Return [x, y] of the center of cell containing provided text 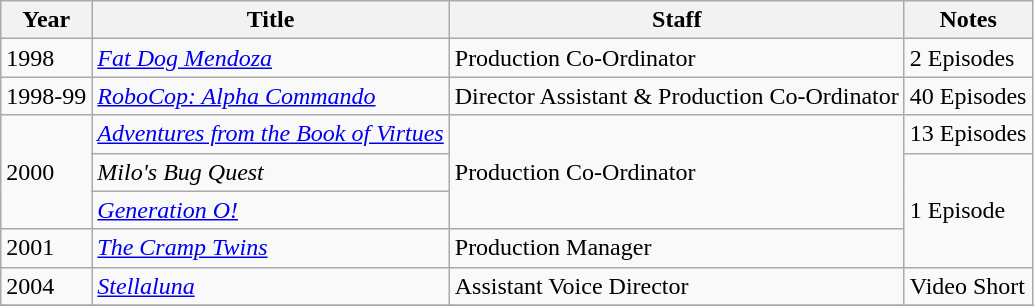
2 Episodes [968, 58]
The Cramp Twins [270, 248]
1998-99 [46, 96]
Milo's Bug Quest [270, 172]
Title [270, 20]
Director Assistant & Production Co-Ordinator [676, 96]
Staff [676, 20]
Stellaluna [270, 286]
RoboCop: Alpha Commando [270, 96]
Fat Dog Mendoza [270, 58]
1 Episode [968, 210]
Assistant Voice Director [676, 286]
13 Episodes [968, 134]
2001 [46, 248]
40 Episodes [968, 96]
1998 [46, 58]
Generation O! [270, 210]
Video Short [968, 286]
Year [46, 20]
Notes [968, 20]
Adventures from the Book of Virtues [270, 134]
2004 [46, 286]
2000 [46, 172]
Production Manager [676, 248]
